Return the (x, y) coordinate for the center point of the cell that contains the specified text.  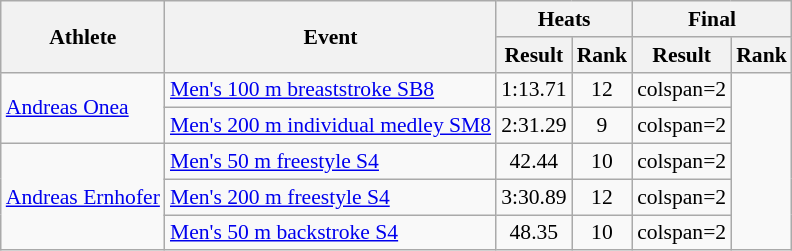
Men's 100 m breaststroke SB8 (330, 90)
3:30.89 (534, 197)
Men's 200 m freestyle S4 (330, 197)
Athlete (83, 36)
42.44 (534, 162)
Men's 50 m backstroke S4 (330, 233)
Men's 200 m individual medley SM8 (330, 126)
Final (712, 19)
9 (602, 126)
Andreas Onea (83, 108)
Heats (564, 19)
Event (330, 36)
2:31.29 (534, 126)
1:13.71 (534, 90)
Men's 50 m freestyle S4 (330, 162)
48.35 (534, 233)
Andreas Ernhofer (83, 198)
